Identify which cell holds the provided text, then report its [x, y] central coordinate. 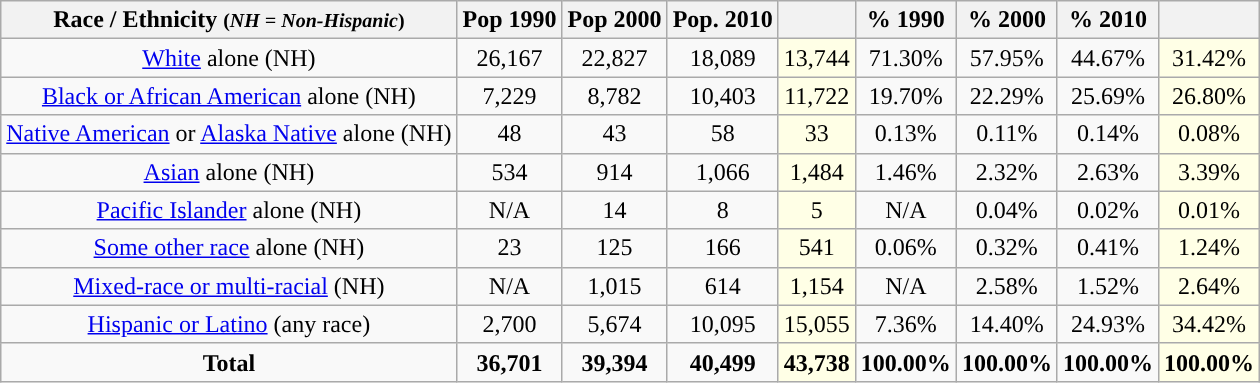
Some other race alone (NH) [229, 248]
58 [722, 134]
Total [229, 362]
36,701 [510, 362]
26.80% [1208, 96]
43 [614, 134]
534 [510, 172]
Black or African American alone (NH) [229, 96]
Asian alone (NH) [229, 172]
% 2010 [1108, 20]
0.32% [1006, 248]
914 [614, 172]
0.11% [1006, 134]
7,229 [510, 96]
57.95% [1006, 58]
% 2000 [1006, 20]
0.06% [906, 248]
10,095 [722, 324]
1,484 [816, 172]
0.01% [1208, 210]
614 [722, 286]
8 [722, 210]
541 [816, 248]
2.58% [1006, 286]
48 [510, 134]
22.29% [1006, 96]
19.70% [906, 96]
1,066 [722, 172]
7.36% [906, 324]
1,015 [614, 286]
Race / Ethnicity (NH = Non-Hispanic) [229, 20]
0.14% [1108, 134]
Native American or Alaska Native alone (NH) [229, 134]
0.04% [1006, 210]
125 [614, 248]
2,700 [510, 324]
5,674 [614, 324]
Pacific Islander alone (NH) [229, 210]
18,089 [722, 58]
Pop. 2010 [722, 20]
34.42% [1208, 324]
2.32% [1006, 172]
2.63% [1108, 172]
43,738 [816, 362]
3.39% [1208, 172]
11,722 [816, 96]
25.69% [1108, 96]
24.93% [1108, 324]
Mixed-race or multi-racial (NH) [229, 286]
71.30% [906, 58]
15,055 [816, 324]
14 [614, 210]
1.52% [1108, 286]
23 [510, 248]
31.42% [1208, 58]
0.02% [1108, 210]
White alone (NH) [229, 58]
5 [816, 210]
22,827 [614, 58]
14.40% [1006, 324]
8,782 [614, 96]
33 [816, 134]
44.67% [1108, 58]
166 [722, 248]
40,499 [722, 362]
0.41% [1108, 248]
1.46% [906, 172]
Pop 1990 [510, 20]
10,403 [722, 96]
0.13% [906, 134]
Hispanic or Latino (any race) [229, 324]
Pop 2000 [614, 20]
1.24% [1208, 248]
% 1990 [906, 20]
13,744 [816, 58]
1,154 [816, 286]
0.08% [1208, 134]
2.64% [1208, 286]
39,394 [614, 362]
26,167 [510, 58]
